Detect which cell encompasses the target text, then output its (x, y) center coordinate. 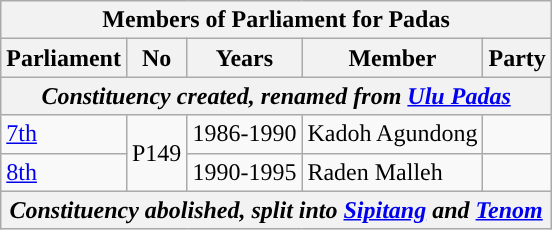
Years (244, 58)
Party (517, 58)
Kadoh Agundong (392, 134)
7th (64, 134)
1990-1995 (244, 172)
No (156, 58)
Member (392, 58)
P149 (156, 153)
Parliament (64, 58)
Raden Malleh (392, 172)
Constituency abolished, split into Sipitang and Tenom (276, 210)
8th (64, 172)
1986-1990 (244, 134)
Constituency created, renamed from Ulu Padas (276, 96)
Members of Parliament for Padas (276, 20)
